Pinpoint the cell where the given text exists, returning its (X, Y) midpoint coordinate. 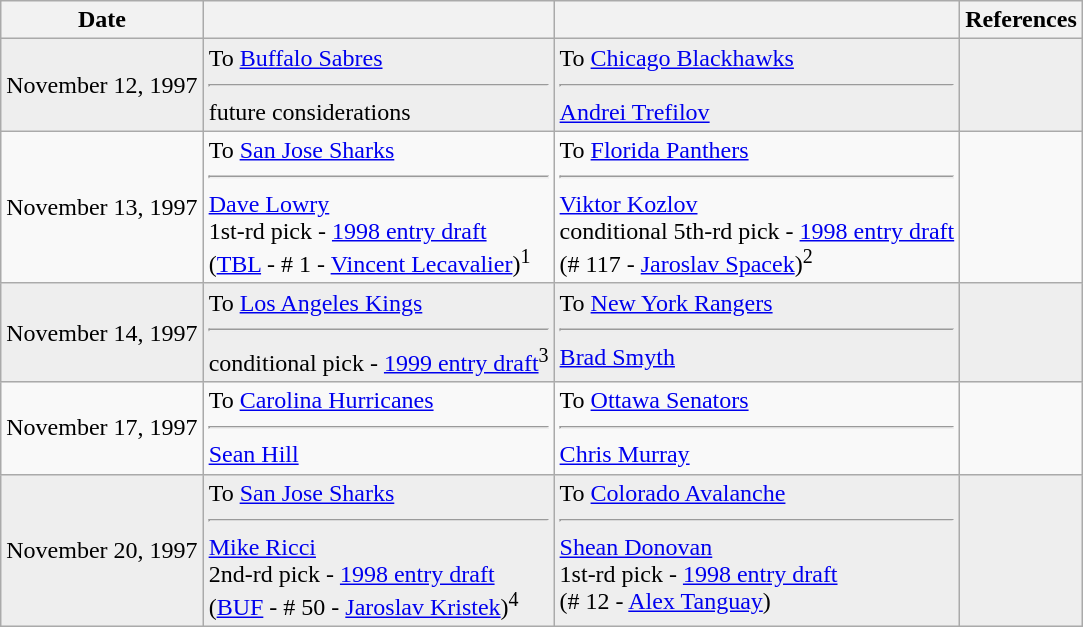
To New York RangersBrad Smyth (757, 332)
Date (102, 20)
November 13, 1997 (102, 208)
To Ottawa SenatorsChris Murray (757, 428)
To Chicago BlackhawksAndrei Trefilov (757, 85)
November 20, 1997 (102, 550)
To Florida PanthersViktor Kozlovconditional 5th-rd pick - 1998 entry draft(# 117 - Jaroslav Spacek)2 (757, 208)
To Buffalo Sabresfuture considerations (378, 85)
November 14, 1997 (102, 332)
To Carolina HurricanesSean Hill (378, 428)
To San Jose SharksDave Lowry1st-rd pick - 1998 entry draft(TBL - # 1 - Vincent Lecavalier)1 (378, 208)
November 17, 1997 (102, 428)
To Colorado AvalancheShean Donovan1st-rd pick - 1998 entry draft(# 12 - Alex Tanguay) (757, 550)
To San Jose SharksMike Ricci2nd-rd pick - 1998 entry draft(BUF - # 50 - Jaroslav Kristek)4 (378, 550)
To Los Angeles Kingsconditional pick - 1999 entry draft3 (378, 332)
November 12, 1997 (102, 85)
References (1022, 20)
